Capture the cell that displays the provided text and extract its [X, Y] central coordinate. 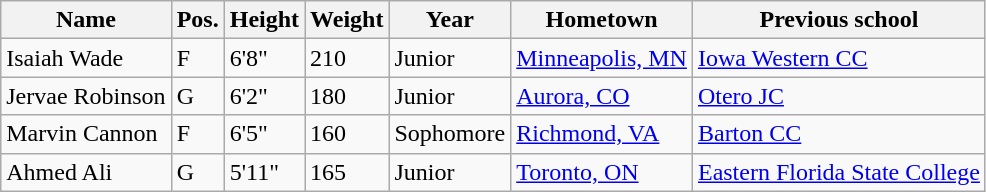
Aurora, CO [602, 96]
Name [86, 20]
Year [450, 20]
Pos. [198, 20]
Minneapolis, MN [602, 58]
Isaiah Wade [86, 58]
Otero JC [838, 96]
6'8" [264, 58]
Eastern Florida State College [838, 172]
Previous school [838, 20]
180 [347, 96]
Jervae Robinson [86, 96]
Toronto, ON [602, 172]
160 [347, 134]
Richmond, VA [602, 134]
6'5" [264, 134]
6'2" [264, 96]
Sophomore [450, 134]
Marvin Cannon [86, 134]
Weight [347, 20]
210 [347, 58]
Height [264, 20]
165 [347, 172]
Barton CC [838, 134]
5'11" [264, 172]
Iowa Western CC [838, 58]
Hometown [602, 20]
Ahmed Ali [86, 172]
